Identify which cell holds the provided text, then report its (X, Y) central coordinate. 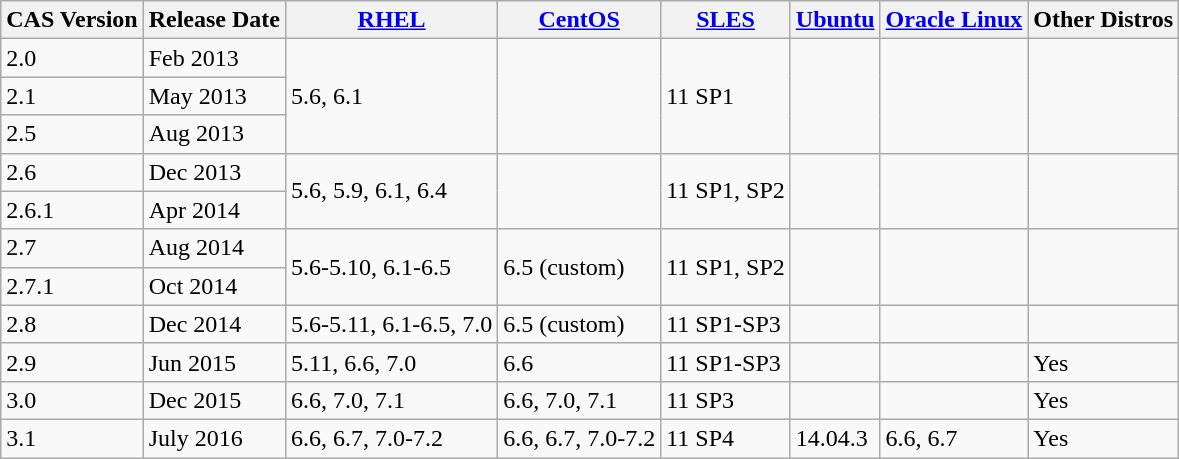
5.6, 6.1 (392, 96)
Oracle Linux (954, 20)
July 2016 (214, 438)
2.7.1 (72, 286)
5.6-5.11, 6.1-6.5, 7.0 (392, 324)
5.11, 6.6, 7.0 (392, 362)
11 SP1 (726, 96)
CAS Version (72, 20)
11 SP3 (726, 400)
2.6.1 (72, 210)
5.6-5.10, 6.1-6.5 (392, 267)
Oct 2014 (214, 286)
11 SP4 (726, 438)
2.0 (72, 58)
Ubuntu (835, 20)
14.04.3 (835, 438)
3.1 (72, 438)
May 2013 (214, 96)
Dec 2015 (214, 400)
2.6 (72, 172)
Dec 2014 (214, 324)
2.9 (72, 362)
Other Distros (1104, 20)
2.7 (72, 248)
3.0 (72, 400)
2.8 (72, 324)
2.1 (72, 96)
Apr 2014 (214, 210)
Jun 2015 (214, 362)
2.5 (72, 134)
Dec 2013 (214, 172)
Aug 2013 (214, 134)
6.6, 6.7 (954, 438)
Feb 2013 (214, 58)
RHEL (392, 20)
6.6 (580, 362)
Release Date (214, 20)
5.6, 5.9, 6.1, 6.4 (392, 191)
SLES (726, 20)
Aug 2014 (214, 248)
CentOS (580, 20)
